Identify which cell holds the provided text, then report its (X, Y) central coordinate. 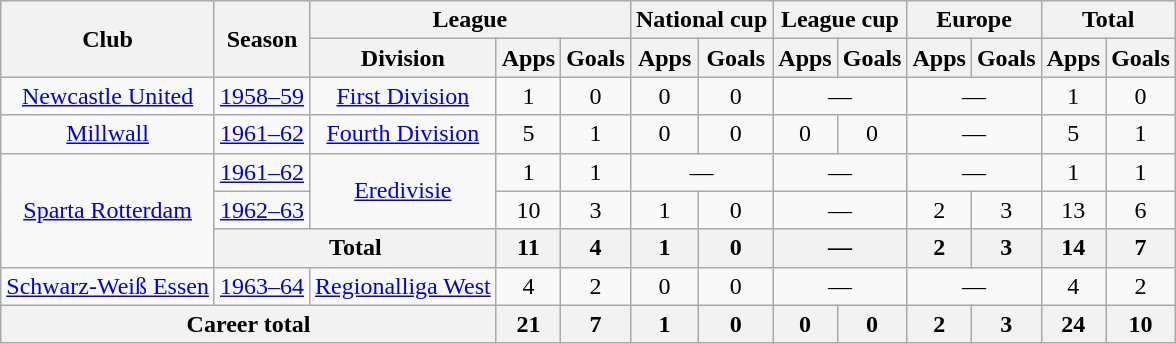
21 (528, 324)
Season (262, 39)
League (470, 20)
Division (404, 58)
14 (1073, 248)
24 (1073, 324)
Newcastle United (108, 96)
First Division (404, 96)
Fourth Division (404, 134)
Career total (248, 324)
League cup (840, 20)
Club (108, 39)
6 (1141, 210)
Eredivisie (404, 191)
1958–59 (262, 96)
Europe (974, 20)
11 (528, 248)
Sparta Rotterdam (108, 210)
National cup (701, 20)
1963–64 (262, 286)
Millwall (108, 134)
Regionalliga West (404, 286)
13 (1073, 210)
1962–63 (262, 210)
Schwarz-Weiß Essen (108, 286)
